Pinpoint the cell where the given text exists, returning its (x, y) midpoint coordinate. 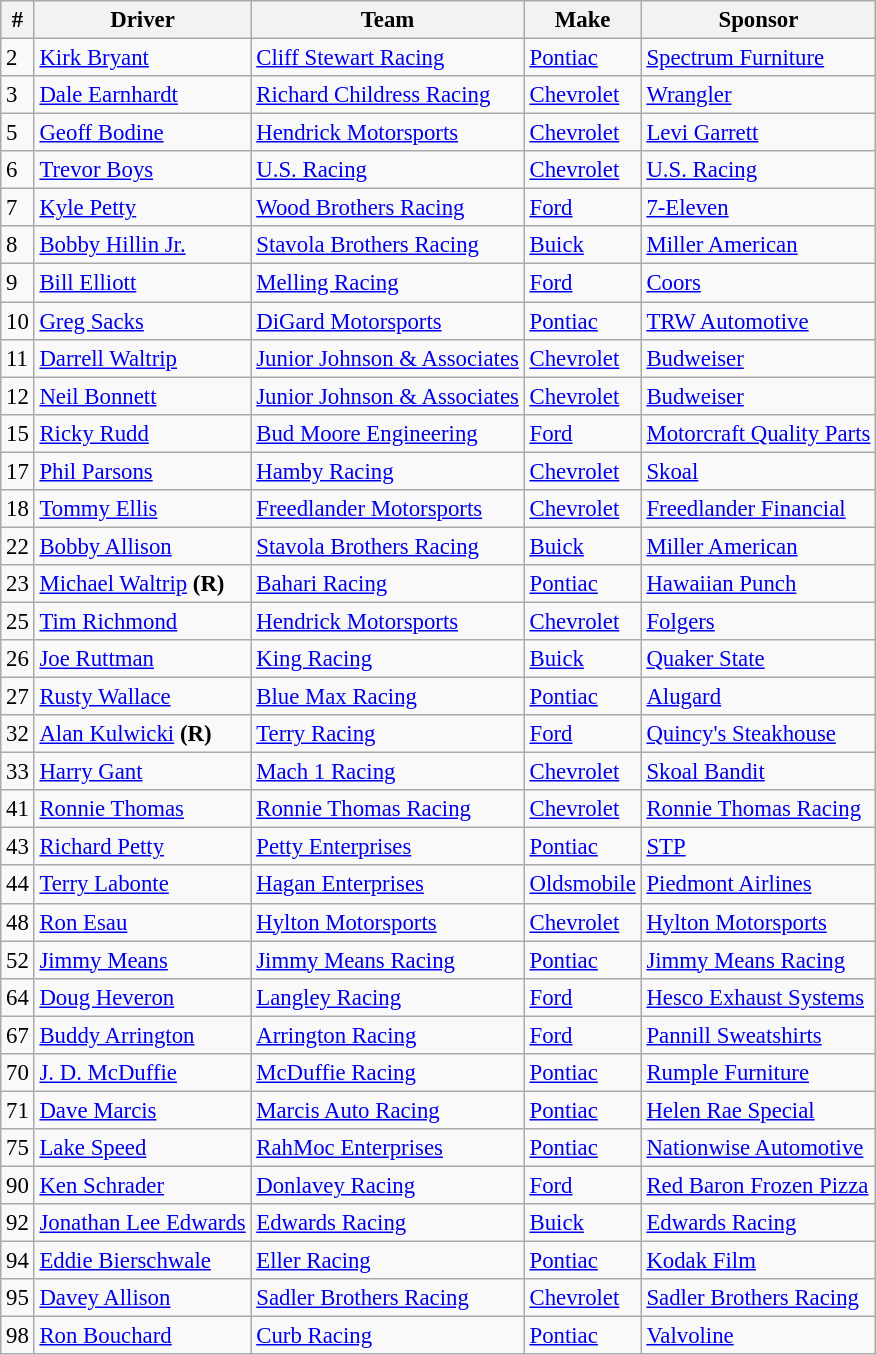
41 (18, 809)
Driver (142, 20)
2 (18, 58)
Alugard (758, 697)
Terry Racing (388, 734)
Wrangler (758, 95)
5 (18, 133)
Rusty Wallace (142, 697)
Greg Sacks (142, 321)
44 (18, 885)
Wood Brothers Racing (388, 208)
6 (18, 170)
Darrell Waltrip (142, 358)
33 (18, 772)
RahMoc Enterprises (388, 1148)
23 (18, 584)
King Racing (388, 659)
26 (18, 659)
Hamby Racing (388, 471)
Richard Petty (142, 847)
Kyle Petty (142, 208)
J. D. McDuffie (142, 1073)
Folgers (758, 621)
Lake Speed (142, 1148)
Phil Parsons (142, 471)
McDuffie Racing (388, 1073)
Melling Racing (388, 283)
Geoff Bodine (142, 133)
Doug Heveron (142, 997)
Ron Esau (142, 922)
# (18, 20)
Skoal Bandit (758, 772)
DiGard Motorsports (388, 321)
Petty Enterprises (388, 847)
Nationwise Automotive (758, 1148)
10 (18, 321)
Joe Ruttman (142, 659)
Buddy Arrington (142, 1035)
95 (18, 1298)
Neil Bonnett (142, 396)
Bobby Hillin Jr. (142, 245)
Bud Moore Engineering (388, 433)
90 (18, 1185)
Hesco Exhaust Systems (758, 997)
Dale Earnhardt (142, 95)
Team (388, 20)
Curb Racing (388, 1336)
15 (18, 433)
STP (758, 847)
9 (18, 283)
70 (18, 1073)
Make (582, 20)
92 (18, 1223)
Sponsor (758, 20)
94 (18, 1261)
Jimmy Means (142, 960)
Freedlander Financial (758, 509)
Richard Childress Racing (388, 95)
Motorcraft Quality Parts (758, 433)
52 (18, 960)
43 (18, 847)
8 (18, 245)
Marcis Auto Racing (388, 1110)
Terry Labonte (142, 885)
Hagan Enterprises (388, 885)
12 (18, 396)
25 (18, 621)
7 (18, 208)
Freedlander Motorsports (388, 509)
Rumple Furniture (758, 1073)
Hawaiian Punch (758, 584)
98 (18, 1336)
Ron Bouchard (142, 1336)
Trevor Boys (142, 170)
48 (18, 922)
Mach 1 Racing (388, 772)
Tommy Ellis (142, 509)
7-Eleven (758, 208)
3 (18, 95)
Bill Elliott (142, 283)
Piedmont Airlines (758, 885)
TRW Automotive (758, 321)
64 (18, 997)
Davey Allison (142, 1298)
Valvoline (758, 1336)
Langley Racing (388, 997)
18 (18, 509)
Ricky Rudd (142, 433)
Ronnie Thomas (142, 809)
22 (18, 546)
Cliff Stewart Racing (388, 58)
Tim Richmond (142, 621)
Harry Gant (142, 772)
Levi Garrett (758, 133)
Coors (758, 283)
Michael Waltrip (R) (142, 584)
Quincy's Steakhouse (758, 734)
Donlavey Racing (388, 1185)
Pannill Sweatshirts (758, 1035)
Bahari Racing (388, 584)
Kodak Film (758, 1261)
67 (18, 1035)
Blue Max Racing (388, 697)
Quaker State (758, 659)
11 (18, 358)
Jonathan Lee Edwards (142, 1223)
Eller Racing (388, 1261)
Helen Rae Special (758, 1110)
Ken Schrader (142, 1185)
Alan Kulwicki (R) (142, 734)
75 (18, 1148)
27 (18, 697)
Spectrum Furniture (758, 58)
71 (18, 1110)
Eddie Bierschwale (142, 1261)
Oldsmobile (582, 885)
32 (18, 734)
Red Baron Frozen Pizza (758, 1185)
Kirk Bryant (142, 58)
17 (18, 471)
Skoal (758, 471)
Dave Marcis (142, 1110)
Bobby Allison (142, 546)
Arrington Racing (388, 1035)
